Locate the cell with the specified text and output its [x, y] center coordinate. 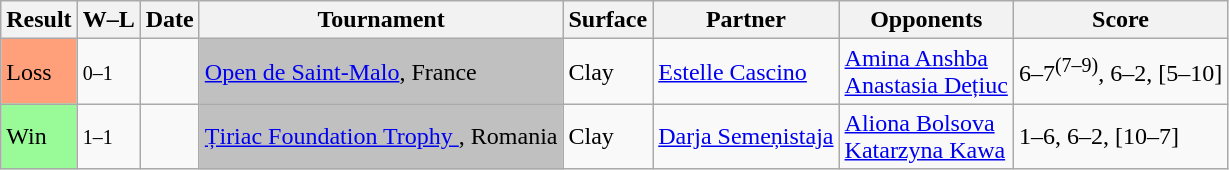
Partner [746, 20]
Surface [608, 20]
Opponents [926, 20]
Open de Saint-Malo, France [381, 72]
Țiriac Foundation Trophy , Romania [381, 136]
Result [39, 20]
Tournament [381, 20]
1–6, 6–2, [10–7] [1120, 136]
1–1 [108, 136]
0–1 [108, 72]
Amina Anshba Anastasia Dețiuc [926, 72]
Estelle Cascino [746, 72]
Aliona Bolsova Katarzyna Kawa [926, 136]
Loss [39, 72]
Date [170, 20]
W–L [108, 20]
Score [1120, 20]
Darja Semeņistaja [746, 136]
6–7(7–9), 6–2, [5–10] [1120, 72]
Win [39, 136]
